Identify which cell holds the provided text, then report its [X, Y] central coordinate. 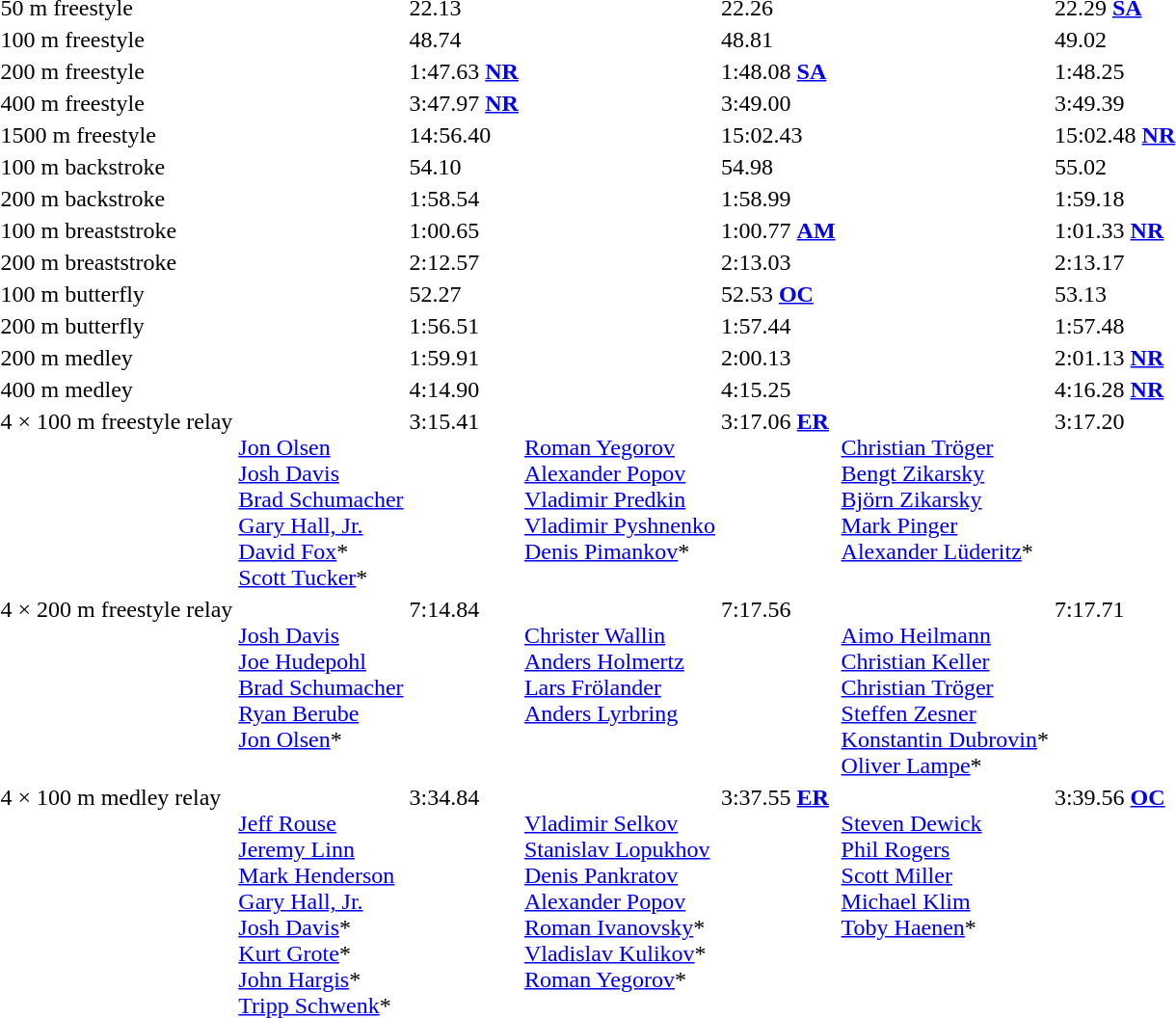
2:00.13 [778, 358]
3:47.97 NR [464, 103]
4:15.25 [778, 389]
1:48.25 [1114, 71]
2:12.57 [464, 262]
48.81 [778, 40]
2:01.13 NR [1114, 358]
15:02.48 NR [1114, 135]
2:13.17 [1114, 262]
1:58.99 [778, 199]
3:15.41 [464, 499]
52.27 [464, 294]
1:47.63 NR [464, 71]
1:58.54 [464, 199]
52.53 OC [778, 294]
14:56.40 [464, 135]
55.02 [1114, 167]
4:16.28 NR [1114, 389]
1:59.18 [1114, 199]
Josh Davis Joe Hudepohl Brad Schumacher Ryan BerubeJon Olsen* [321, 687]
2:13.03 [778, 262]
53.13 [1114, 294]
54.10 [464, 167]
1:57.44 [778, 326]
1:57.48 [1114, 326]
7:14.84 [464, 687]
1:00.77 AM [778, 230]
15:02.43 [778, 135]
3:17.20 [1114, 499]
Aimo Heilmann Christian Keller Christian Tröger Steffen ZesnerKonstantin Dubrovin*Oliver Lampe* [945, 687]
1:00.65 [464, 230]
3:49.00 [778, 103]
1:48.08 SA [778, 71]
48.74 [464, 40]
49.02 [1114, 40]
4:14.90 [464, 389]
1:56.51 [464, 326]
7:17.56 [778, 687]
Jon Olsen Josh Davis Brad Schumacher Gary Hall, Jr.David Fox*Scott Tucker* [321, 499]
Christer Wallin Anders Holmertz Lars Frölander Anders Lyrbring [619, 687]
Roman Yegorov Alexander Popov Vladimir Predkin Vladimir PyshnenkoDenis Pimankov* [619, 499]
54.98 [778, 167]
Christian Tröger Bengt Zikarsky Björn Zikarsky Mark PingerAlexander Lüderitz* [945, 499]
7:17.71 [1114, 687]
3:49.39 [1114, 103]
1:59.91 [464, 358]
3:17.06 ER [778, 499]
1:01.33 NR [1114, 230]
